Return (X, Y) of the center of cell containing provided text 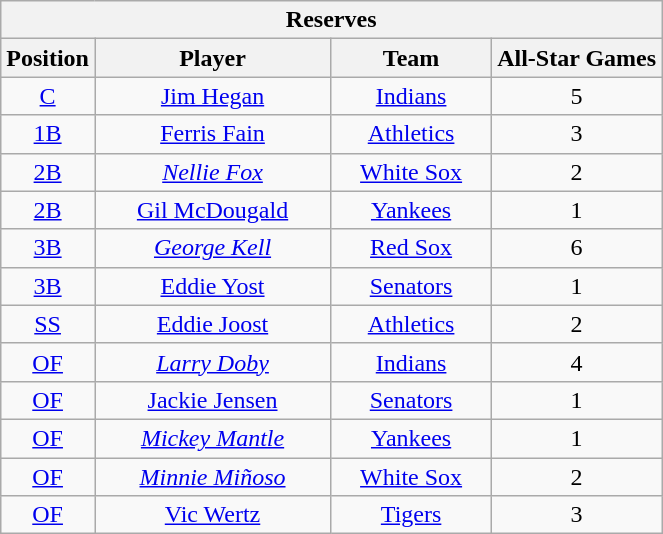
Position (48, 58)
6 (577, 248)
Tigers (412, 515)
Red Sox (412, 248)
Team (412, 58)
George Kell (212, 248)
Reserves (332, 20)
Vic Wertz (212, 515)
Mickey Mantle (212, 438)
Gil McDougald (212, 210)
Player (212, 58)
C (48, 96)
4 (577, 362)
All-Star Games (577, 58)
Larry Doby (212, 362)
Jackie Jensen (212, 400)
Nellie Fox (212, 172)
SS (48, 324)
5 (577, 96)
Jim Hegan (212, 96)
Ferris Fain (212, 134)
1B (48, 134)
Eddie Joost (212, 324)
Eddie Yost (212, 286)
Minnie Miñoso (212, 477)
